Scan for the cell matching the given text and deliver its [X, Y] coordinate at center. 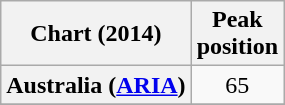
Australia (ARIA) [96, 85]
65 [237, 85]
Peakposition [237, 34]
Chart (2014) [96, 34]
